Identify which cell holds the provided text, then report its (X, Y) central coordinate. 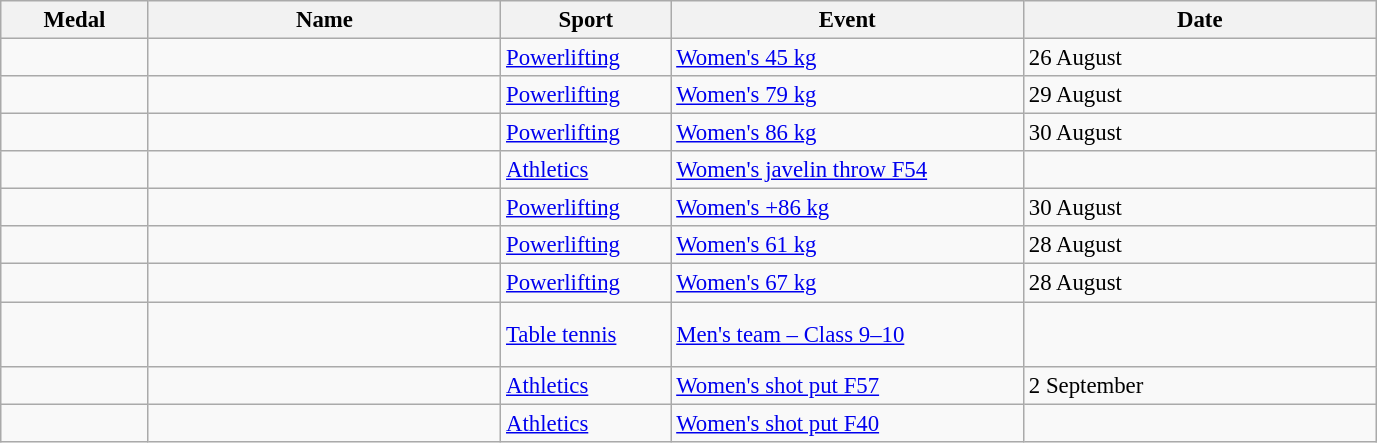
2 September (1200, 385)
26 August (1200, 58)
Women's 79 kg (848, 95)
Table tennis (586, 334)
Name (324, 20)
Women's shot put F40 (848, 423)
Women's 61 kg (848, 245)
Event (848, 20)
Men's team – Class 9–10 (848, 334)
Medal (74, 20)
Women's shot put F57 (848, 385)
Women's 67 kg (848, 283)
Date (1200, 20)
Women's 86 kg (848, 133)
29 August (1200, 95)
Women's +86 kg (848, 208)
Women's javelin throw F54 (848, 170)
Women's 45 kg (848, 58)
Sport (586, 20)
